Find where the given text appears and provide that cell's center as (x, y) coordinate. 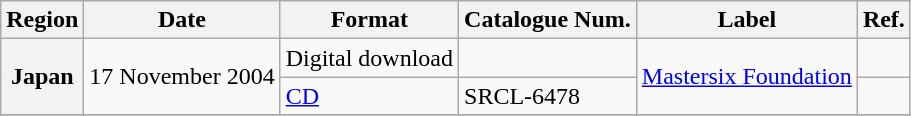
Catalogue Num. (548, 20)
SRCL-6478 (548, 96)
Region (42, 20)
CD (369, 96)
17 November 2004 (182, 77)
Ref. (884, 20)
Date (182, 20)
Japan (42, 77)
Format (369, 20)
Digital download (369, 58)
Mastersix Foundation (746, 77)
Label (746, 20)
